Search for the cell housing the specified text and yield its (x, y) center coordinate. 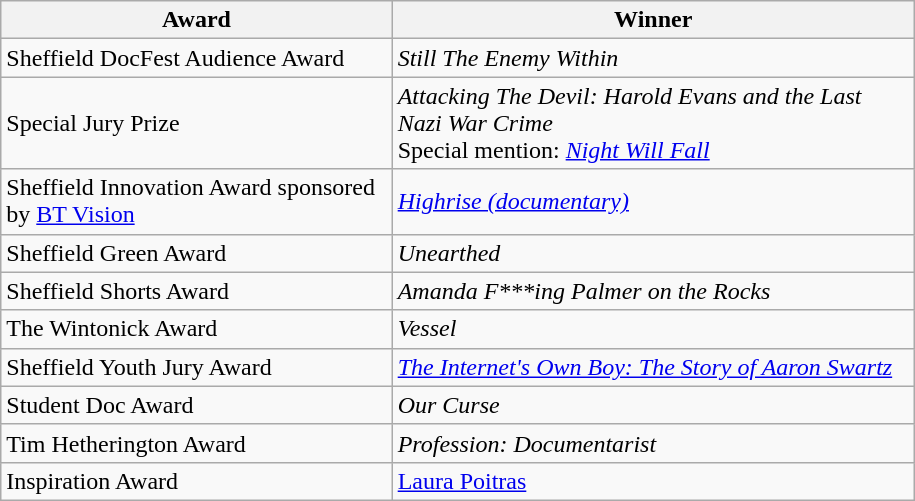
Our Curse (653, 405)
Sheffield Innovation Award sponsored by BT Vision (196, 202)
Sheffield DocFest Audience Award (196, 58)
Still The Enemy Within (653, 58)
Sheffield Youth Jury Award (196, 367)
Sheffield Green Award (196, 253)
Laura Poitras (653, 481)
The Internet's Own Boy: The Story of Aaron Swartz (653, 367)
Vessel (653, 329)
The Wintonick Award (196, 329)
Profession: Documentarist (653, 443)
Winner (653, 20)
Student Doc Award (196, 405)
Award (196, 20)
Attacking The Devil: Harold Evans and the Last Nazi War CrimeSpecial mention: Night Will Fall (653, 123)
Tim Hetherington Award (196, 443)
Inspiration Award (196, 481)
Amanda F***ing Palmer on the Rocks (653, 291)
Unearthed (653, 253)
Sheffield Shorts Award (196, 291)
Highrise (documentary) (653, 202)
Special Jury Prize (196, 123)
